Extract the [x, y] coordinate from the center of the cell holding the provided text.  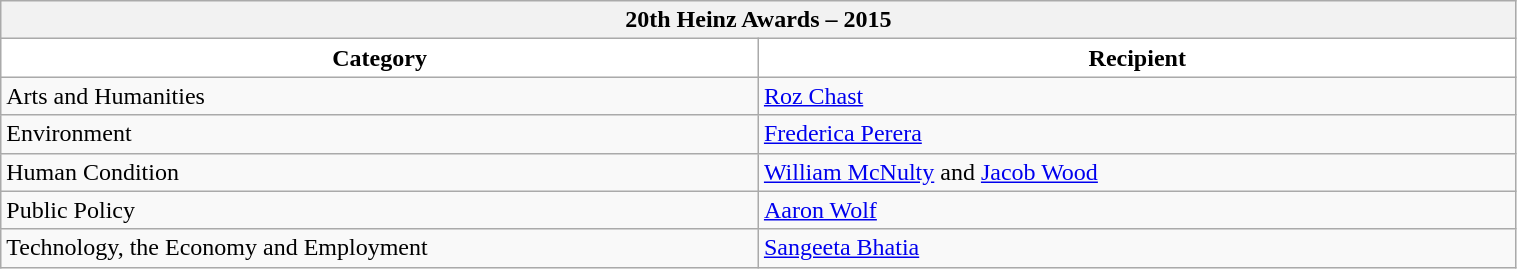
Arts and Humanities [380, 96]
Technology, the Economy and Employment [380, 248]
Public Policy [380, 210]
Recipient [1137, 58]
Frederica Perera [1137, 134]
Aaron Wolf [1137, 210]
Roz Chast [1137, 96]
Sangeeta Bhatia [1137, 248]
20th Heinz Awards – 2015 [758, 20]
Environment [380, 134]
Category [380, 58]
Human Condition [380, 172]
William McNulty and Jacob Wood [1137, 172]
